Capture the cell that displays the provided text and extract its (x, y) central coordinate. 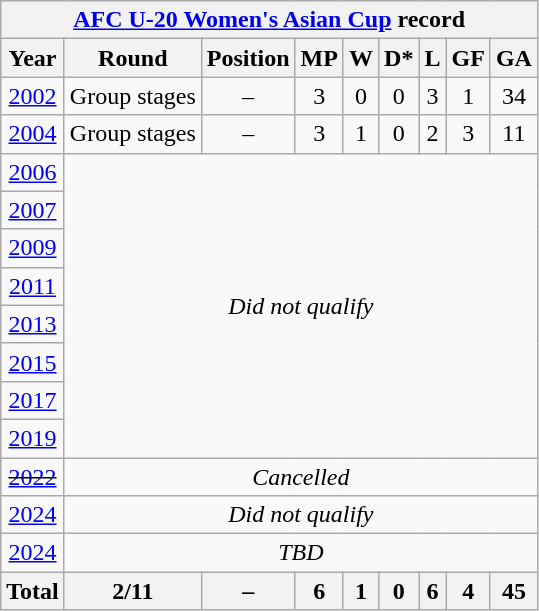
2011 (33, 286)
2019 (33, 438)
2013 (33, 324)
2022 (33, 477)
11 (514, 134)
45 (514, 591)
2017 (33, 400)
Position (248, 58)
GA (514, 58)
W (360, 58)
2002 (33, 96)
2015 (33, 362)
GF (468, 58)
2009 (33, 248)
Total (33, 591)
TBD (300, 553)
2004 (33, 134)
Cancelled (300, 477)
AFC U-20 Women's Asian Cup record (270, 20)
L (432, 58)
MP (319, 58)
2007 (33, 210)
2 (432, 134)
Year (33, 58)
34 (514, 96)
Round (132, 58)
2006 (33, 172)
4 (468, 591)
2/11 (132, 591)
D* (399, 58)
